Capture the cell that displays the provided text and extract its (x, y) central coordinate. 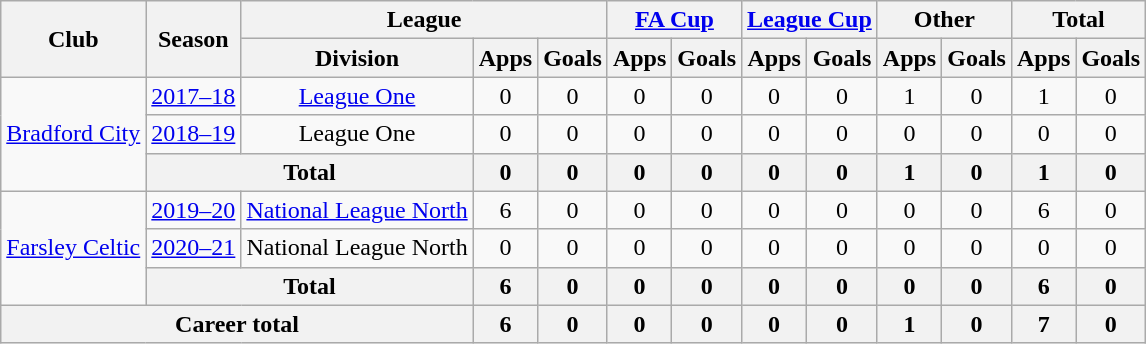
Other (944, 20)
Season (194, 39)
Career total (237, 324)
League Cup (810, 20)
2019–20 (194, 210)
Club (74, 39)
Bradford City (74, 134)
2020–21 (194, 248)
Division (357, 58)
2018–19 (194, 134)
2017–18 (194, 96)
FA Cup (674, 20)
7 (1043, 324)
League (424, 20)
Farsley Celtic (74, 248)
